For the text-containing cell, return its midpoint in [X, Y] coordinate format. 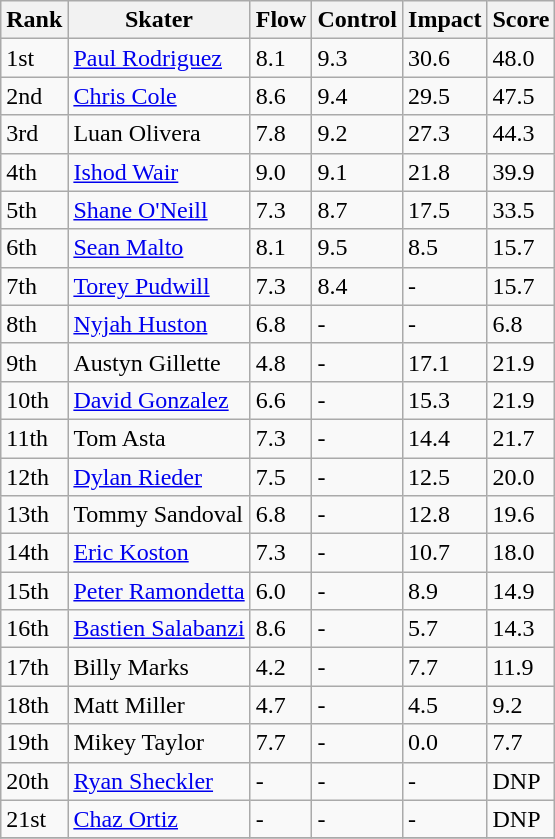
14.9 [521, 591]
Torey Pudwill [159, 286]
10th [34, 400]
29.5 [445, 96]
5th [34, 210]
8.9 [445, 591]
11.9 [521, 667]
30.6 [445, 58]
12.5 [445, 477]
Austyn Gillette [159, 362]
4.2 [281, 667]
6.6 [281, 400]
Shane O'Neill [159, 210]
5.7 [445, 629]
33.5 [521, 210]
Score [521, 20]
Dylan Rieder [159, 477]
14.4 [445, 438]
4.5 [445, 705]
9.5 [358, 248]
15th [34, 591]
12.8 [445, 515]
0.0 [445, 743]
Control [358, 20]
17.5 [445, 210]
14th [34, 553]
4th [34, 172]
7th [34, 286]
3rd [34, 134]
48.0 [521, 58]
19th [34, 743]
17.1 [445, 362]
47.5 [521, 96]
Sean Malto [159, 248]
39.9 [521, 172]
2nd [34, 96]
21.8 [445, 172]
8.5 [445, 248]
14.3 [521, 629]
Eric Koston [159, 553]
10.7 [445, 553]
7.5 [281, 477]
20.0 [521, 477]
Matt Miller [159, 705]
17th [34, 667]
9th [34, 362]
Impact [445, 20]
Ishod Wair [159, 172]
Paul Rodriguez [159, 58]
9.3 [358, 58]
18th [34, 705]
12th [34, 477]
Bastien Salabanzi [159, 629]
11th [34, 438]
9.0 [281, 172]
18.0 [521, 553]
8th [34, 324]
20th [34, 781]
Skater [159, 20]
19.6 [521, 515]
21.7 [521, 438]
9.1 [358, 172]
9.4 [358, 96]
Mikey Taylor [159, 743]
Tom Asta [159, 438]
44.3 [521, 134]
15.3 [445, 400]
1st [34, 58]
4.8 [281, 362]
6th [34, 248]
David Gonzalez [159, 400]
Billy Marks [159, 667]
Chaz Ortiz [159, 819]
Nyjah Huston [159, 324]
Luan Olivera [159, 134]
Flow [281, 20]
Peter Ramondetta [159, 591]
8.4 [358, 286]
8.7 [358, 210]
Rank [34, 20]
Ryan Sheckler [159, 781]
27.3 [445, 134]
21st [34, 819]
6.0 [281, 591]
Chris Cole [159, 96]
4.7 [281, 705]
13th [34, 515]
Tommy Sandoval [159, 515]
7.8 [281, 134]
16th [34, 629]
